Return the [x, y] coordinate for the center point of the cell that contains the specified text.  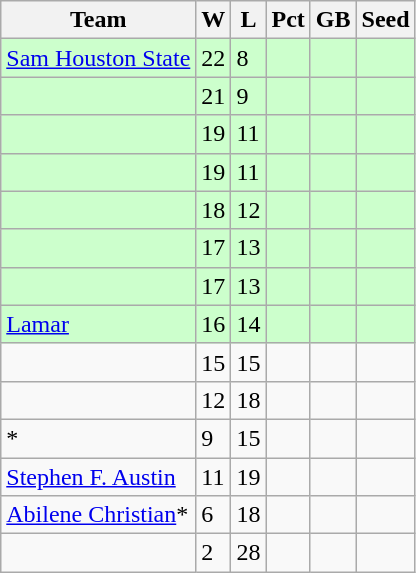
Seed [386, 20]
Lamar [98, 324]
Stephen F. Austin [98, 477]
2 [214, 553]
Team [98, 20]
* [98, 438]
8 [248, 58]
14 [248, 324]
21 [214, 96]
Sam Houston State [98, 58]
16 [214, 324]
Abilene Christian* [98, 515]
GB [333, 20]
Pct [288, 20]
22 [214, 58]
28 [248, 553]
6 [214, 515]
W [214, 20]
L [248, 20]
